Return the (X, Y) coordinate for the center point of the cell that contains the specified text.  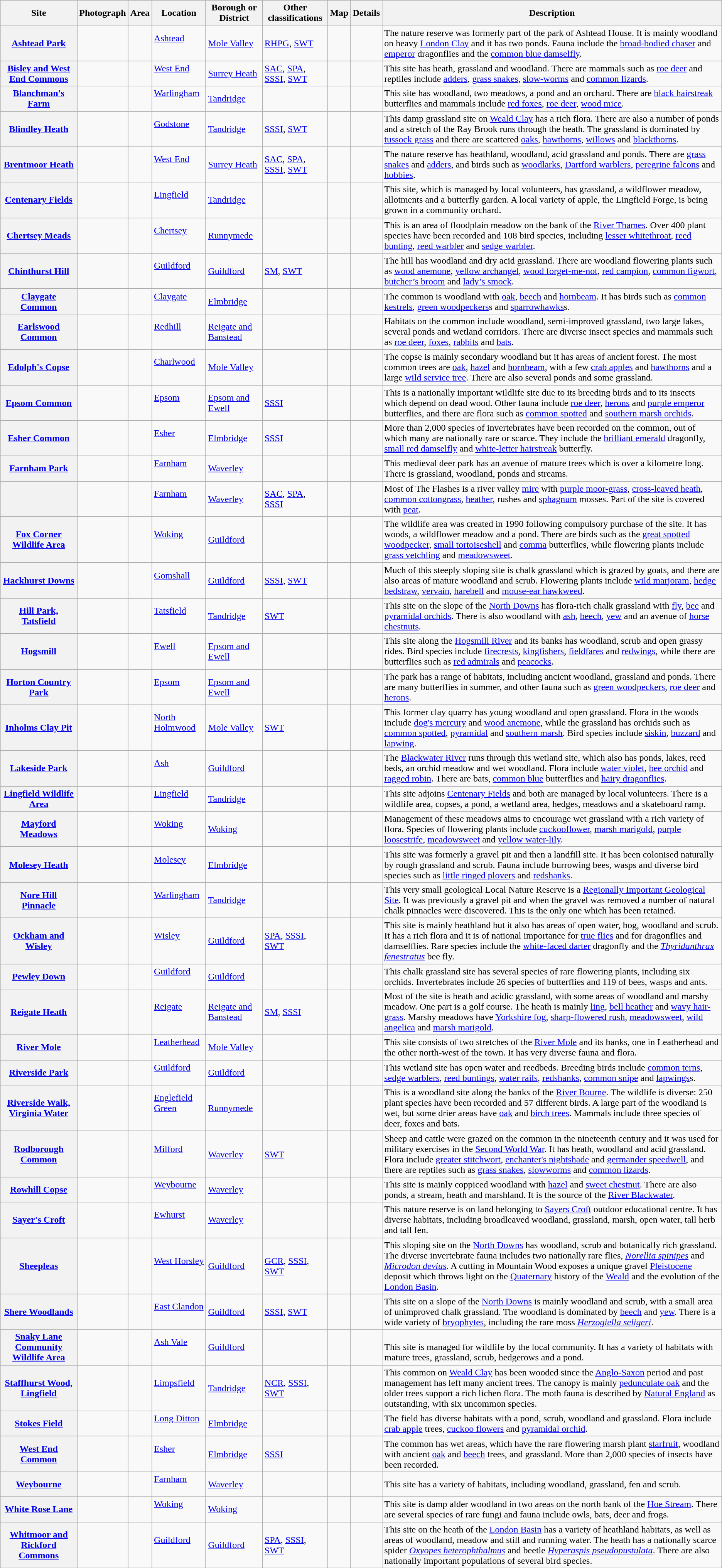
Mayford Meadows (39, 829)
Chertsey Meads (39, 235)
Description (552, 13)
NCR, SSSI, SWT (295, 1388)
Staffhurst Wood, Lingfield (39, 1388)
Inholms Clay Pit (39, 728)
Gomshall (179, 580)
Godstone (179, 129)
Sheepleas (39, 1266)
Pewley Down (39, 976)
White Rose Lane (39, 1509)
Lingfield Wildlife Area (39, 799)
Borough or District (234, 13)
Fox Corner Wildlife Area (39, 540)
Limpsfield (179, 1388)
Claygate Common (39, 301)
Blanchman's Farm (39, 99)
Esher Common (39, 438)
Hackhurst Downs (39, 580)
Rodborough Common (39, 1154)
Englefield Green (179, 1108)
Snaky Lane Community Wildlife Area (39, 1347)
SM, SSSI (295, 1012)
River Mole (39, 1047)
West End Common (39, 1454)
Wisley (179, 941)
Sayer's Croft (39, 1220)
Centenary Fields (39, 200)
Location (179, 13)
Hill Park, Tatsfield (39, 616)
Epsom Common (39, 403)
GCR, SSSI, SWT (295, 1266)
Rowhill Copse (39, 1189)
Horton Country Park (39, 687)
SM, SWT (295, 271)
Area (140, 13)
Charlwood (179, 367)
Ewhurst (179, 1220)
Stokes Field (39, 1423)
Chertsey (179, 235)
Nore Hill Pinnacle (39, 900)
Chinthurst Hill (39, 271)
Long Ditton (179, 1423)
Other classifications (295, 13)
Shere Woodlands (39, 1312)
North Holmwood (179, 728)
Claygate (179, 301)
Ashtead (179, 43)
Molesey (179, 864)
Farnham Park (39, 469)
Lakeside Park (39, 768)
The field has diverse habitats with a pond, scrub, woodland and grassland. Flora include crab apple trees, cuckoo flowers and pyramidal orchid. (552, 1423)
Ashtead Park (39, 43)
Earlswood Common (39, 332)
Brentmoor Heath (39, 164)
East Clandon (179, 1312)
West Horsley (179, 1266)
Riverside Walk, Virginia Water (39, 1108)
Blindley Heath (39, 129)
Ash Vale (179, 1347)
Tatsfield (179, 616)
Whitmoor and Rickford Commons (39, 1545)
Ash (179, 768)
RHPG, SWT (295, 43)
Photograph (103, 13)
Ockham and Wisley (39, 941)
This site is managed for wildlife by the local community. It has a variety of habitats with mature trees, grassland, scrub, hedgerows and a pond. (552, 1347)
Leatherhead (179, 1047)
This site has a variety of habitats, including woodland, grassland, fen and scrub. (552, 1484)
Riverside Park (39, 1073)
Milford (179, 1154)
Map (339, 13)
Edolph's Copse (39, 367)
Reigate Heath (39, 1012)
Reigate (179, 1012)
The common is woodland with oak, beech and hornbeam. It has birds such as common kestrels, green woodpeckerss and sparrowhawkss. (552, 301)
SAC, SPA, SSSI (295, 499)
This medieval deer park has an avenue of mature trees which is over a kilometre long. There is grassland, woodland, ponds and streams. (552, 469)
Site (39, 13)
Bisley and West End Commons (39, 73)
Molesey Heath (39, 864)
Ewell (179, 651)
Redhill (179, 332)
Hogsmill (39, 651)
Details (366, 13)
